For the text-containing cell, return its midpoint in [X, Y] coordinate format. 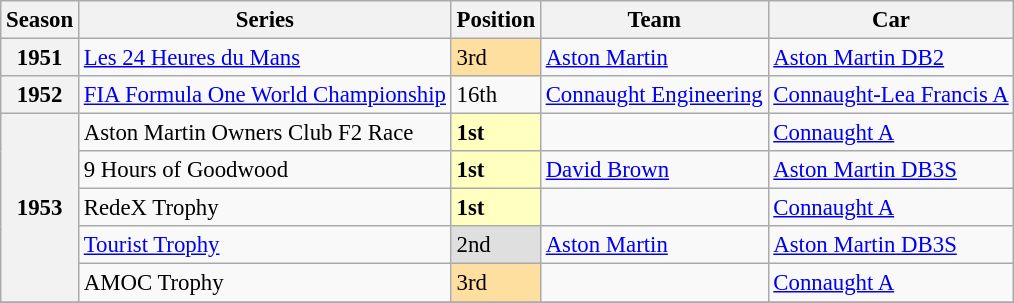
Team [654, 20]
Car [891, 20]
AMOC Trophy [264, 283]
Connaught-Lea Francis A [891, 95]
RedeX Trophy [264, 208]
Position [496, 20]
Season [40, 20]
9 Hours of Goodwood [264, 170]
Les 24 Heures du Mans [264, 58]
Tourist Trophy [264, 245]
Series [264, 20]
Aston Martin DB2 [891, 58]
16th [496, 95]
FIA Formula One World Championship [264, 95]
David Brown [654, 170]
Aston Martin Owners Club F2 Race [264, 133]
1951 [40, 58]
1952 [40, 95]
1953 [40, 208]
2nd [496, 245]
Connaught Engineering [654, 95]
